Locate the cell with the specified text and output its [X, Y] center coordinate. 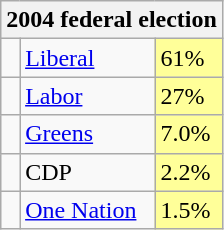
Liberal [88, 58]
1.5% [189, 210]
61% [189, 58]
CDP [88, 172]
2004 federal election [112, 20]
7.0% [189, 134]
2.2% [189, 172]
Labor [88, 96]
One Nation [88, 210]
Greens [88, 134]
27% [189, 96]
